Pinpoint the cell where the given text exists, returning its [X, Y] midpoint coordinate. 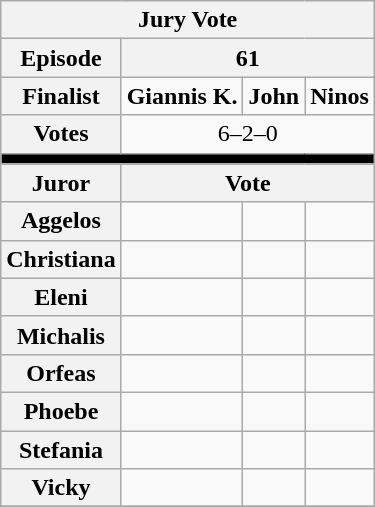
Orfeas [61, 373]
Stefania [61, 449]
Votes [61, 134]
John [274, 96]
Episode [61, 58]
Christiana [61, 259]
Juror [61, 183]
Jury Vote [188, 20]
Ninos [340, 96]
61 [248, 58]
Michalis [61, 335]
Giannis K. [182, 96]
Vote [248, 183]
Aggelos [61, 221]
Finalist [61, 96]
Eleni [61, 297]
Vicky [61, 488]
6–2–0 [248, 134]
Phoebe [61, 411]
